Determine the (x, y) coordinate at the center of the cell enclosing the given text.  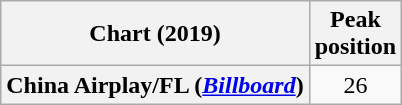
26 (355, 85)
China Airplay/FL (Billboard) (155, 85)
Peakposition (355, 34)
Chart (2019) (155, 34)
